Scan for the cell matching the given text and deliver its (X, Y) coordinate at center. 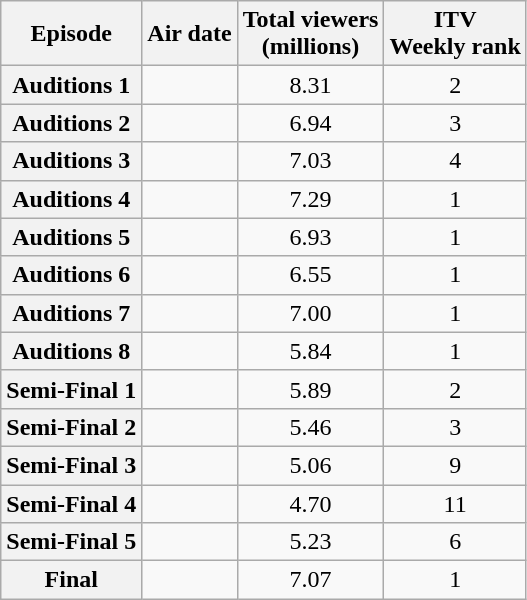
Semi-Final 2 (72, 427)
Final (72, 580)
Auditions 8 (72, 351)
7.07 (310, 580)
8.31 (310, 85)
5.23 (310, 542)
Auditions 4 (72, 199)
5.89 (310, 389)
Semi-Final 5 (72, 542)
5.46 (310, 427)
Semi-Final 3 (72, 465)
6 (455, 542)
ITVWeekly rank (455, 34)
11 (455, 503)
Episode (72, 34)
Auditions 6 (72, 275)
7.03 (310, 161)
Auditions 7 (72, 313)
6.55 (310, 275)
5.84 (310, 351)
5.06 (310, 465)
9 (455, 465)
7.00 (310, 313)
Auditions 1 (72, 85)
Auditions 3 (72, 161)
Auditions 5 (72, 237)
6.94 (310, 123)
Semi-Final 4 (72, 503)
4 (455, 161)
6.93 (310, 237)
7.29 (310, 199)
Semi-Final 1 (72, 389)
Auditions 2 (72, 123)
Total viewers(millions) (310, 34)
Air date (190, 34)
4.70 (310, 503)
